Identify which cell holds the provided text, then report its (x, y) central coordinate. 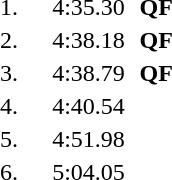
4:38.18 (88, 40)
4:51.98 (88, 139)
4:38.79 (88, 73)
4:40.54 (88, 106)
